Return (x, y) of the center of cell containing provided text 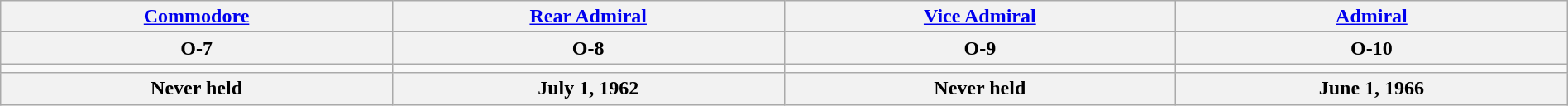
Vice Admiral (980, 17)
Admiral (1372, 17)
June 1, 1966 (1372, 89)
Commodore (197, 17)
July 1, 1962 (588, 89)
O-9 (980, 48)
O-7 (197, 48)
Rear Admiral (588, 17)
O-10 (1372, 48)
O-8 (588, 48)
